For the text-containing cell, return its midpoint in [X, Y] coordinate format. 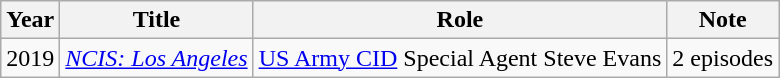
Year [30, 20]
NCIS: Los Angeles [156, 58]
Note [723, 20]
2 episodes [723, 58]
US Army CID Special Agent Steve Evans [460, 58]
Title [156, 20]
Role [460, 20]
2019 [30, 58]
